Find where the given text appears and provide that cell's center as [X, Y] coordinate. 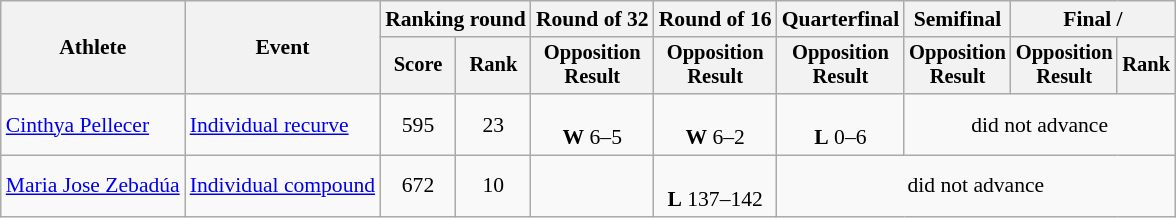
L 137–142 [716, 186]
Ranking round [456, 19]
W 6–2 [716, 124]
23 [494, 124]
Round of 16 [716, 19]
10 [494, 186]
Cinthya Pellecer [93, 124]
Individual recurve [282, 124]
Maria Jose Zebadúa [93, 186]
Quarterfinal [841, 19]
Final / [1093, 19]
Score [418, 66]
L 0–6 [841, 124]
Round of 32 [592, 19]
W 6–5 [592, 124]
Semifinal [958, 19]
672 [418, 186]
Event [282, 48]
595 [418, 124]
Athlete [93, 48]
Individual compound [282, 186]
